From the cell containing the given text, extract its center point as (x, y) coordinate. 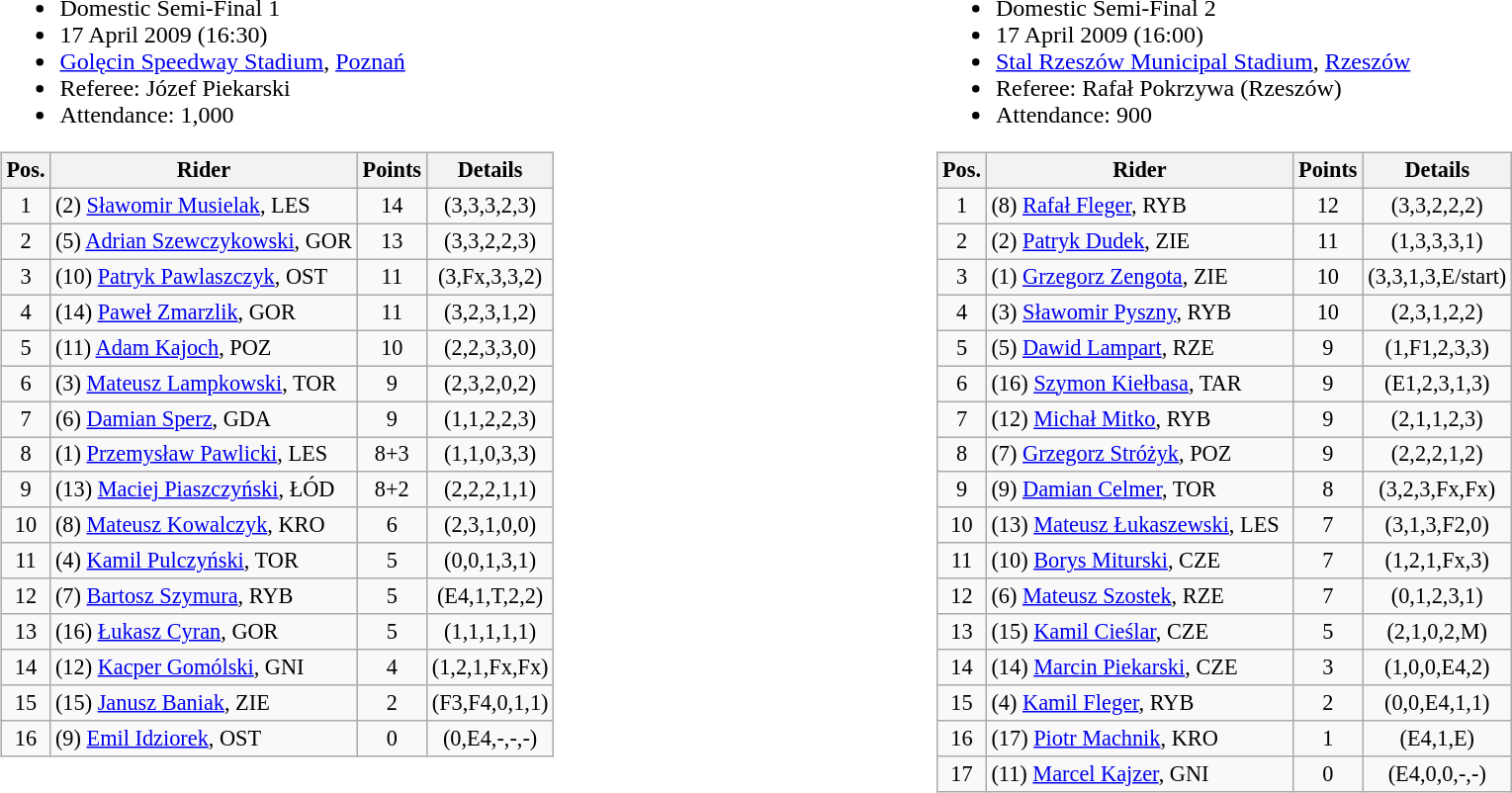
(12) Kacper Gomólski, GNI (204, 667)
(1,2,1,Fx,3) (1437, 561)
(1,2,1,Fx,Fx) (490, 667)
8+2 (392, 489)
(4) Kamil Pulczyński, TOR (204, 561)
(17) Piotr Machnik, KRO (1139, 739)
17 (961, 774)
(1,3,3,3,1) (1437, 241)
(8) Mateusz Kowalczyk, KRO (204, 525)
(0,0,E4,1,1) (1437, 703)
(9) Damian Celmer, TOR (1139, 489)
(2) Patryk Dudek, ZIE (1139, 241)
(3,3,2,2,3) (490, 241)
(2,3,2,0,2) (490, 384)
(2,2,2,1,2) (1437, 455)
(3,Fx,3,3,2) (490, 277)
(0,1,2,3,1) (1437, 596)
(15) Janusz Baniak, ZIE (204, 703)
(3,1,3,F2,0) (1437, 525)
(9) Emil Idziorek, OST (204, 739)
(E4,1,T,2,2) (490, 596)
(2,3,1,2,2) (1437, 312)
(7) Grzegorz Stróżyk, POZ (1139, 455)
(13) Maciej Piaszczyński, ŁÓD (204, 489)
(1,F1,2,3,3) (1437, 348)
(E1,2,3,1,3) (1437, 384)
(1) Przemysław Pawlicki, LES (204, 455)
(10) Patryk Pawlaszczyk, OST (204, 277)
(5) Adrian Szewczykowski, GOR (204, 241)
(2,2,2,1,1) (490, 489)
(8) Rafał Fleger, RYB (1139, 206)
(15) Kamil Cieślar, CZE (1139, 632)
(6) Damian Sperz, GDA (204, 419)
(12) Michał Mitko, RYB (1139, 419)
(16) Łukasz Cyran, GOR (204, 632)
(0,E4,-,-,-) (490, 739)
(4) Kamil Fleger, RYB (1139, 703)
(1,0,0,E4,2) (1437, 667)
(0,0,1,3,1) (490, 561)
(3,3,2,2,2) (1437, 206)
8+3 (392, 455)
(2,3,1,0,0) (490, 525)
(2) Sławomir Musielak, LES (204, 206)
(11) Adam Kajoch, POZ (204, 348)
(2,1,0,2,M) (1437, 632)
(11) Marcel Kajzer, GNI (1139, 774)
(3) Mateusz Lampkowski, TOR (204, 384)
(1,1,2,2,3) (490, 419)
(3,3,1,3,E/start) (1437, 277)
(14) Marcin Piekarski, CZE (1139, 667)
(3,2,3,1,2) (490, 312)
(7) Bartosz Szymura, RYB (204, 596)
(13) Mateusz Łukaszewski, LES (1139, 525)
(16) Szymon Kiełbasa, TAR (1139, 384)
(F3,F4,0,1,1) (490, 703)
(3,3,3,2,3) (490, 206)
(E4,1,E) (1437, 739)
(6) Mateusz Szostek, RZE (1139, 596)
(10) Borys Miturski, CZE (1139, 561)
(3) Sławomir Pyszny, RYB (1139, 312)
(E4,0,0,-,-) (1437, 774)
(1,1,0,3,3) (490, 455)
(5) Dawid Lampart, RZE (1139, 348)
(2,2,3,3,0) (490, 348)
(14) Paweł Zmarzlik, GOR (204, 312)
(2,1,1,2,3) (1437, 419)
(1) Grzegorz Zengota, ZIE (1139, 277)
(3,2,3,Fx,Fx) (1437, 489)
(1,1,1,1,1) (490, 632)
